Identify which cell holds the provided text, then report its (x, y) central coordinate. 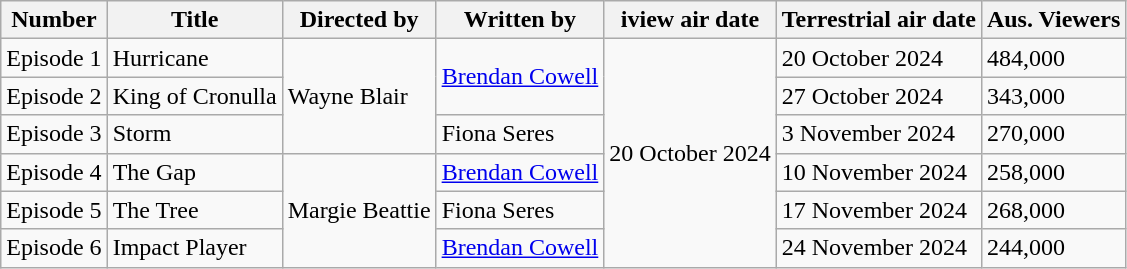
Wayne Blair (359, 96)
Margie Beattie (359, 210)
King of Cronulla (194, 96)
343,000 (1053, 96)
24 November 2024 (878, 248)
Impact Player (194, 248)
Episode 4 (54, 172)
10 November 2024 (878, 172)
258,000 (1053, 172)
27 October 2024 (878, 96)
Written by (520, 20)
3 November 2024 (878, 134)
Episode 6 (54, 248)
Hurricane (194, 58)
Episode 3 (54, 134)
270,000 (1053, 134)
Storm (194, 134)
Directed by (359, 20)
268,000 (1053, 210)
Title (194, 20)
Episode 2 (54, 96)
Episode 5 (54, 210)
17 November 2024 (878, 210)
Terrestrial air date (878, 20)
Aus. Viewers (1053, 20)
iview air date (690, 20)
484,000 (1053, 58)
The Gap (194, 172)
Number (54, 20)
The Tree (194, 210)
244,000 (1053, 248)
Episode 1 (54, 58)
